Pinpoint the cell where the given text exists, returning its (X, Y) midpoint coordinate. 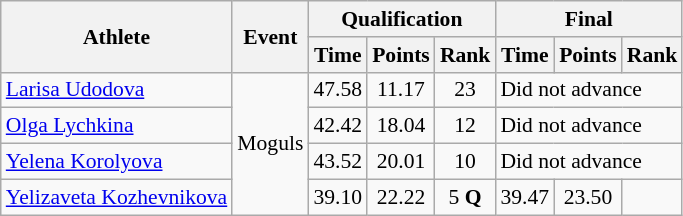
Final (588, 19)
22.22 (401, 197)
11.17 (401, 90)
20.01 (401, 162)
Yelena Korolyova (117, 162)
Olga Lychkina (117, 126)
Larisa Udodova (117, 90)
39.10 (338, 197)
23 (466, 90)
47.58 (338, 90)
39.47 (524, 197)
42.42 (338, 126)
Qualification (402, 19)
43.52 (338, 162)
Event (270, 36)
23.50 (588, 197)
18.04 (401, 126)
Athlete (117, 36)
Yelizaveta Kozhevnikova (117, 197)
10 (466, 162)
5 Q (466, 197)
Moguls (270, 143)
12 (466, 126)
